Identify which cell holds the provided text, then report its (X, Y) central coordinate. 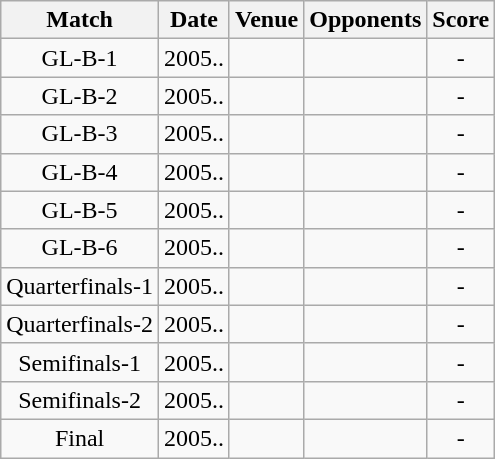
GL-B-1 (80, 58)
Venue (266, 20)
Quarterfinals-1 (80, 286)
GL-B-3 (80, 134)
Match (80, 20)
Score (461, 20)
GL-B-6 (80, 248)
Final (80, 438)
Semifinals-2 (80, 400)
GL-B-4 (80, 172)
Semifinals-1 (80, 362)
Quarterfinals-2 (80, 324)
Opponents (366, 20)
GL-B-2 (80, 96)
Date (194, 20)
GL-B-5 (80, 210)
